Detect which cell encompasses the target text, then output its [X, Y] center coordinate. 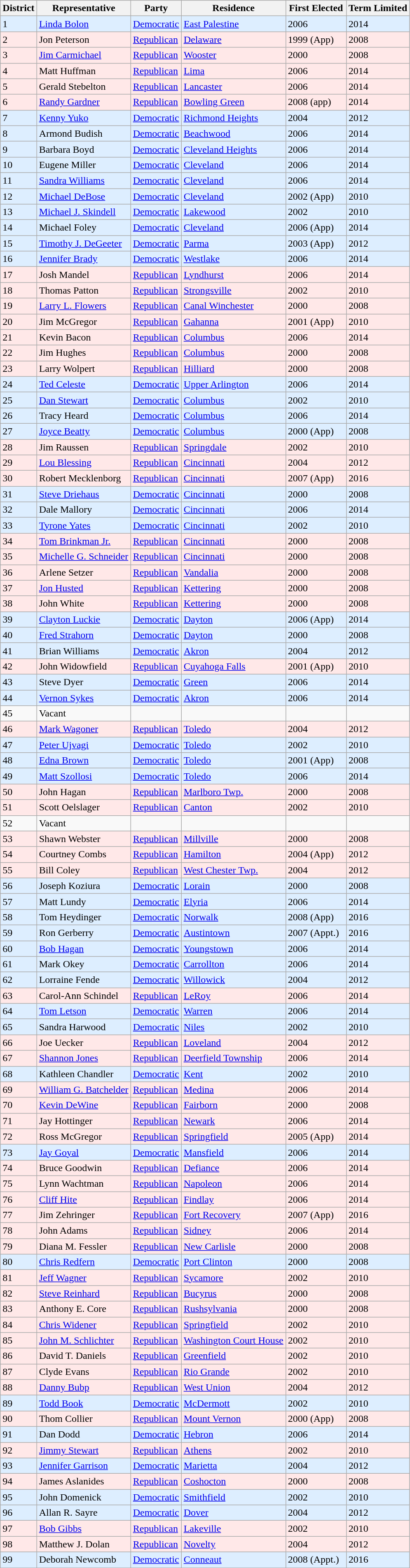
Jay Goyal [84, 1152]
Joseph Koziura [84, 886]
Deerfield Township [233, 1058]
East Palestine [233, 24]
Armond Budish [84, 133]
Fred Strahorn [84, 635]
Jennifer Brady [84, 259]
2007 (Appt.) [316, 933]
Randy Gardner [84, 102]
67 [19, 1058]
Matt Szollosi [84, 776]
54 [19, 854]
2003 (App) [316, 243]
77 [19, 1215]
Thom Collier [84, 1419]
10 [19, 165]
Warren [233, 1011]
Edna Brown [84, 761]
Gerald Stebelton [84, 86]
District [19, 8]
32 [19, 510]
19 [19, 306]
96 [19, 1513]
Carol-Ann Schindel [84, 996]
Tracy Heard [84, 415]
Clyde Evans [84, 1372]
1 [19, 24]
Marietta [233, 1466]
Kevin DeWine [84, 1105]
Anthony E. Core [84, 1309]
Kenny Yuko [84, 118]
Conneaut [233, 1560]
Findlay [233, 1199]
Joe Uecker [84, 1043]
79 [19, 1246]
46 [19, 729]
62 [19, 980]
Newark [233, 1121]
Parma [233, 243]
14 [19, 228]
Term Limited [377, 8]
Ross McGregor [84, 1136]
Lakewood [233, 212]
Steve Reinhard [84, 1293]
Scott Oelslager [84, 807]
13 [19, 212]
Barbara Boyd [84, 149]
Vandalia [233, 572]
John White [84, 604]
84 [19, 1325]
Fairborn [233, 1105]
56 [19, 886]
Canal Winchester [233, 306]
Deborah Newcomb [84, 1560]
Hilliard [233, 369]
40 [19, 635]
Mark Okey [84, 964]
Jimmy Stewart [84, 1450]
44 [19, 698]
1999 (App) [316, 40]
55 [19, 870]
2008 (app) [316, 102]
Wooster [233, 55]
80 [19, 1262]
45 [19, 714]
Jon Husted [84, 588]
Bob Gibbs [84, 1528]
26 [19, 415]
Lancaster [233, 86]
Bill Coley [84, 870]
2 [19, 40]
Danny Bubp [84, 1387]
New Carlisle [233, 1246]
53 [19, 839]
Washington Court House [233, 1340]
Joyce Beatty [84, 431]
William G. Batchelder [84, 1090]
Mansfield [233, 1152]
81 [19, 1278]
Steve Driehaus [84, 494]
15 [19, 243]
6 [19, 102]
Rushsylvania [233, 1309]
Novelty [233, 1544]
Brian Williams [84, 651]
Hamilton [233, 854]
Strongsville [233, 290]
Michael J. Skindell [84, 212]
Jennifer Garrison [84, 1466]
63 [19, 996]
Springdale [233, 447]
Fort Recovery [233, 1215]
Tom Heydinger [84, 917]
Upper Arlington [233, 384]
Beachwood [233, 133]
90 [19, 1419]
31 [19, 494]
89 [19, 1403]
John Widowfield [84, 666]
First Elected [316, 8]
73 [19, 1152]
49 [19, 776]
Athens [233, 1450]
24 [19, 384]
98 [19, 1544]
2004 (App) [316, 854]
25 [19, 400]
Youngstown [233, 948]
Smithfield [233, 1497]
Robert Mecklenborg [84, 478]
Vernon Sykes [84, 698]
James Aslanides [84, 1482]
Matthew J. Dolan [84, 1544]
21 [19, 337]
Sandra Harwood [84, 1027]
Sycamore [233, 1278]
Shawn Webster [84, 839]
87 [19, 1372]
Michael Foley [84, 228]
76 [19, 1199]
Canton [233, 807]
Westlake [233, 259]
48 [19, 761]
Ron Gerberry [84, 933]
Todd Book [84, 1403]
Marlboro Twp. [233, 792]
Peter Ujvagi [84, 745]
27 [19, 431]
Delaware [233, 40]
Representative [84, 8]
Bucyrus [233, 1293]
Cuyahoga Falls [233, 666]
Larry Wolpert [84, 369]
Jeff Wagner [84, 1278]
57 [19, 901]
Jim Hughes [84, 353]
29 [19, 463]
Port Clinton [233, 1262]
Millville [233, 839]
52 [19, 823]
Coshocton [233, 1482]
18 [19, 290]
16 [19, 259]
78 [19, 1231]
Cliff Hite [84, 1199]
33 [19, 525]
36 [19, 572]
Jim Raussen [84, 447]
Dover [233, 1513]
Kevin Bacon [84, 337]
51 [19, 807]
30 [19, 478]
39 [19, 619]
Chris Widener [84, 1325]
61 [19, 964]
Josh Mandel [84, 275]
Elyria [233, 901]
Sidney [233, 1231]
47 [19, 745]
Clayton Luckie [84, 619]
2008 (Appt.) [316, 1560]
Bob Hagan [84, 948]
Arlene Setzer [84, 572]
Jon Peterson [84, 40]
Tom Brinkman Jr. [84, 541]
88 [19, 1387]
93 [19, 1466]
Diana M. Fessler [84, 1246]
35 [19, 557]
82 [19, 1293]
2002 (App) [316, 196]
Rio Grande [233, 1372]
Lima [233, 71]
70 [19, 1105]
72 [19, 1136]
4 [19, 71]
Napoleon [233, 1183]
John Adams [84, 1231]
92 [19, 1450]
Austintown [233, 933]
Dan Dodd [84, 1434]
Hebron [233, 1434]
17 [19, 275]
LeRoy [233, 996]
75 [19, 1183]
John M. Schlichter [84, 1340]
Courtney Combs [84, 854]
Shannon Jones [84, 1058]
42 [19, 666]
Timothy J. DeGeeter [84, 243]
23 [19, 369]
Tyrone Yates [84, 525]
Lorain [233, 886]
Tom Letson [84, 1011]
3 [19, 55]
Lorraine Fende [84, 980]
Lakeville [233, 1528]
58 [19, 917]
60 [19, 948]
74 [19, 1168]
69 [19, 1090]
Matt Huffman [84, 71]
Michelle G. Schneider [84, 557]
Loveland [233, 1043]
99 [19, 1560]
86 [19, 1356]
95 [19, 1497]
Niles [233, 1027]
Lynn Wachtman [84, 1183]
Jim McGregor [84, 322]
Eugene Miller [84, 165]
Residence [233, 8]
9 [19, 149]
Norwalk [233, 917]
Allan R. Sayre [84, 1513]
94 [19, 1482]
Willowick [233, 980]
85 [19, 1340]
David T. Daniels [84, 1356]
5 [19, 86]
97 [19, 1528]
Lou Blessing [84, 463]
20 [19, 322]
Mount Vernon [233, 1419]
11 [19, 180]
66 [19, 1043]
38 [19, 604]
Sandra Williams [84, 180]
28 [19, 447]
Chris Redfern [84, 1262]
37 [19, 588]
Jim Carmichael [84, 55]
50 [19, 792]
Larry L. Flowers [84, 306]
2005 (App) [316, 1136]
2008 (App) [316, 917]
Party [156, 8]
91 [19, 1434]
Richmond Heights [233, 118]
7 [19, 118]
22 [19, 353]
43 [19, 682]
McDermott [233, 1403]
Jay Hottinger [84, 1121]
12 [19, 196]
Matt Lundy [84, 901]
Steve Dyer [84, 682]
Greenfield [233, 1356]
Ted Celeste [84, 384]
Dale Mallory [84, 510]
Thomas Patton [84, 290]
Gahanna [233, 322]
59 [19, 933]
West Chester Twp. [233, 870]
Bowling Green [233, 102]
Medina [233, 1090]
65 [19, 1027]
41 [19, 651]
John Hagan [84, 792]
Dan Stewart [84, 400]
Jim Zehringer [84, 1215]
Cleveland Heights [233, 149]
Bruce Goodwin [84, 1168]
34 [19, 541]
Defiance [233, 1168]
8 [19, 133]
Carrollton [233, 964]
71 [19, 1121]
Michael DeBose [84, 196]
83 [19, 1309]
West Union [233, 1387]
68 [19, 1074]
Kathleen Chandler [84, 1074]
Green [233, 682]
John Domenick [84, 1497]
64 [19, 1011]
Mark Wagoner [84, 729]
Linda Bolon [84, 24]
Kent [233, 1074]
Lyndhurst [233, 275]
